Capture the cell that displays the provided text and extract its [X, Y] central coordinate. 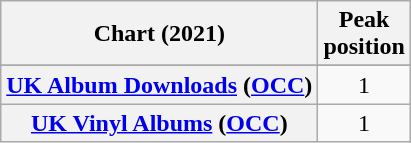
Peakposition [364, 34]
Chart (2021) [160, 34]
UK Vinyl Albums (OCC) [160, 123]
UK Album Downloads (OCC) [160, 85]
